Pinpoint the cell where the given text exists, returning its (X, Y) midpoint coordinate. 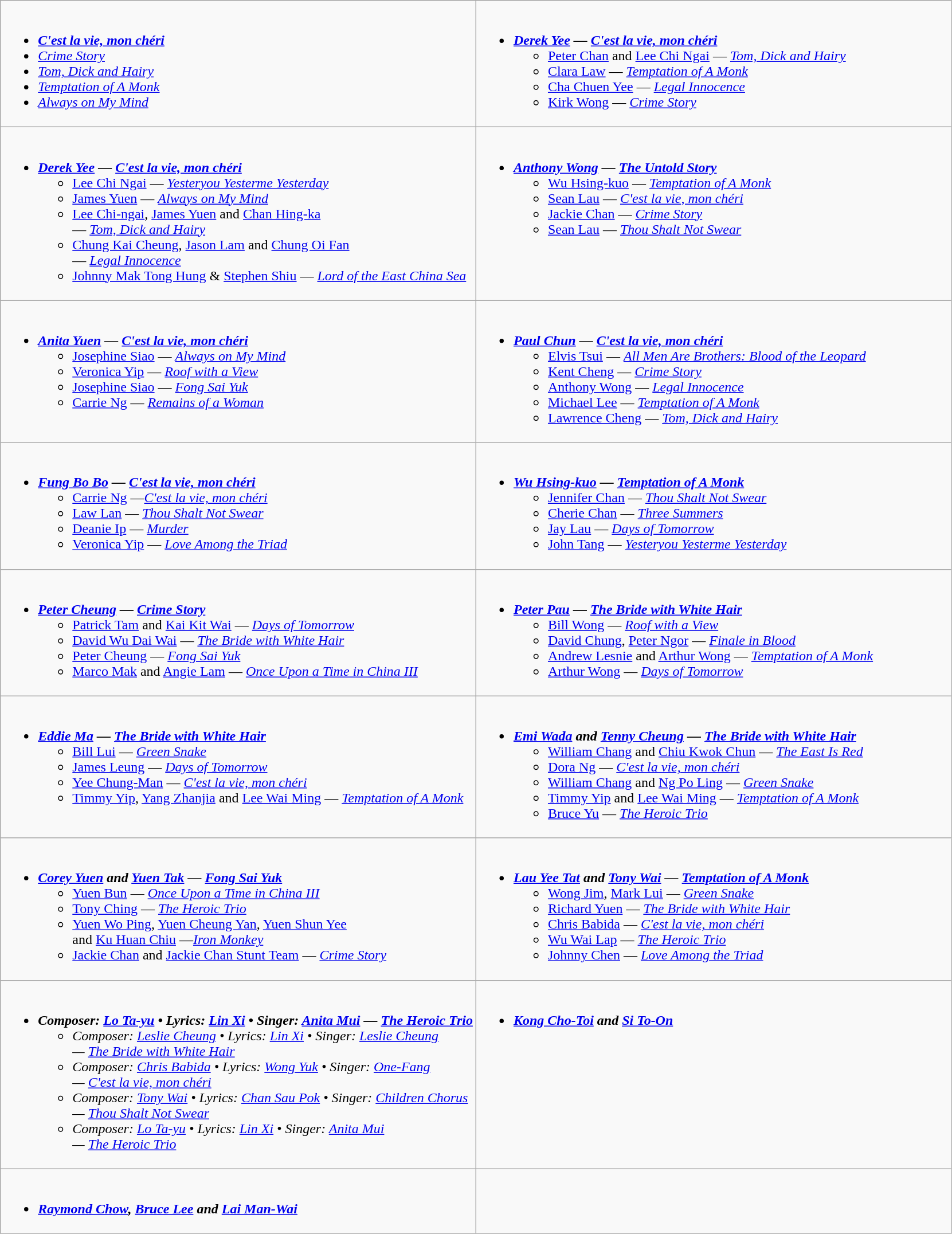
Kong Cho-Toi and Si To-On (714, 1074)
Raymond Chow, Bruce Lee and Lai Man-Wai (238, 1201)
C'est la vie, mon chériCrime StoryTom, Dick and HairyTemptation of A MonkAlways on My Mind (238, 64)
